Provide the [x, y] coordinate of the cell's center where the given text is located.  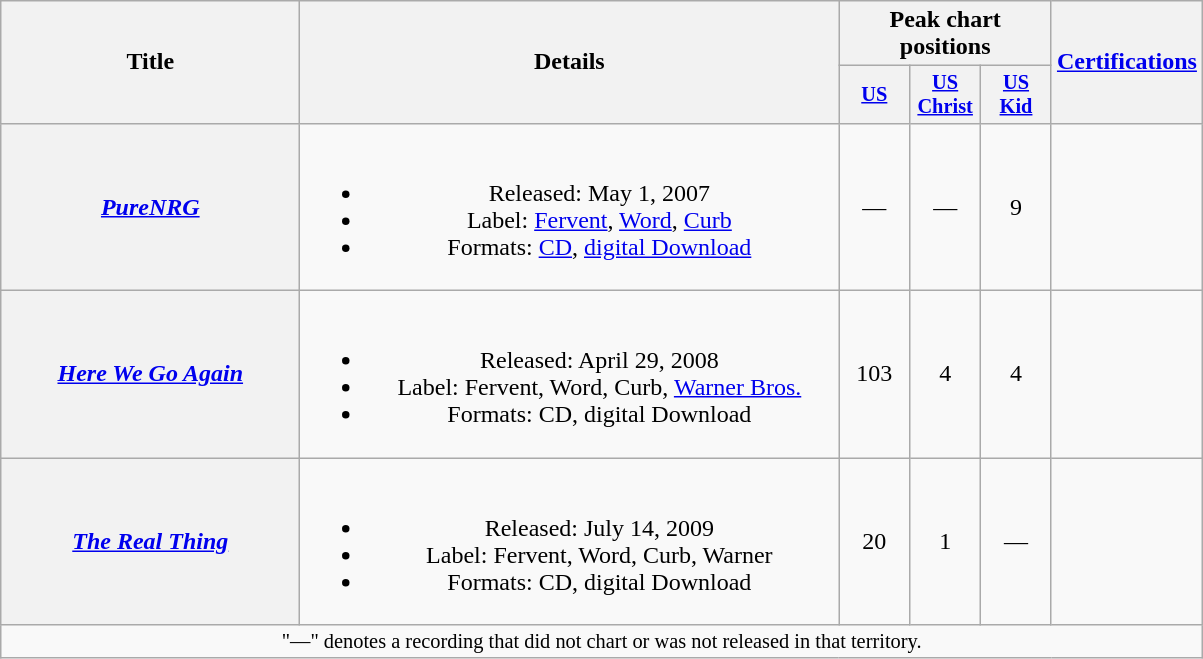
1 [946, 542]
9 [1016, 206]
"—" denotes a recording that did not chart or was not released in that territory. [602, 642]
USKid [1016, 95]
Title [150, 62]
PureNRG [150, 206]
Released: April 29, 2008Label: Fervent, Word, Curb, Warner Bros.Formats: CD, digital Download [570, 374]
Details [570, 62]
20 [874, 542]
USChrist [946, 95]
Here We Go Again [150, 374]
The Real Thing [150, 542]
US [874, 95]
Released: July 14, 2009Label: Fervent, Word, Curb, WarnerFormats: CD, digital Download [570, 542]
Peak chart positions [946, 34]
Certifications [1126, 62]
Released: May 1, 2007Label: Fervent, Word, CurbFormats: CD, digital Download [570, 206]
103 [874, 374]
